Pinpoint the cell where the given text exists, returning its [X, Y] midpoint coordinate. 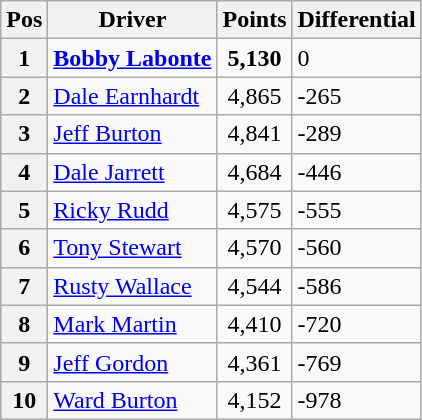
6 [24, 248]
Tony Stewart [132, 248]
4,152 [254, 400]
-289 [356, 134]
2 [24, 96]
Jeff Gordon [132, 362]
5,130 [254, 58]
5 [24, 210]
10 [24, 400]
4,410 [254, 324]
0 [356, 58]
4,361 [254, 362]
4,841 [254, 134]
1 [24, 58]
-446 [356, 172]
Ward Burton [132, 400]
9 [24, 362]
4,865 [254, 96]
-978 [356, 400]
4 [24, 172]
Jeff Burton [132, 134]
Rusty Wallace [132, 286]
Dale Earnhardt [132, 96]
-769 [356, 362]
Pos [24, 20]
Ricky Rudd [132, 210]
4,684 [254, 172]
7 [24, 286]
Bobby Labonte [132, 58]
-586 [356, 286]
4,544 [254, 286]
Dale Jarrett [132, 172]
Mark Martin [132, 324]
4,575 [254, 210]
Points [254, 20]
4,570 [254, 248]
Driver [132, 20]
Differential [356, 20]
8 [24, 324]
-555 [356, 210]
-265 [356, 96]
-560 [356, 248]
-720 [356, 324]
3 [24, 134]
